Return the (x, y) coordinate for the center point of the cell that contains the specified text.  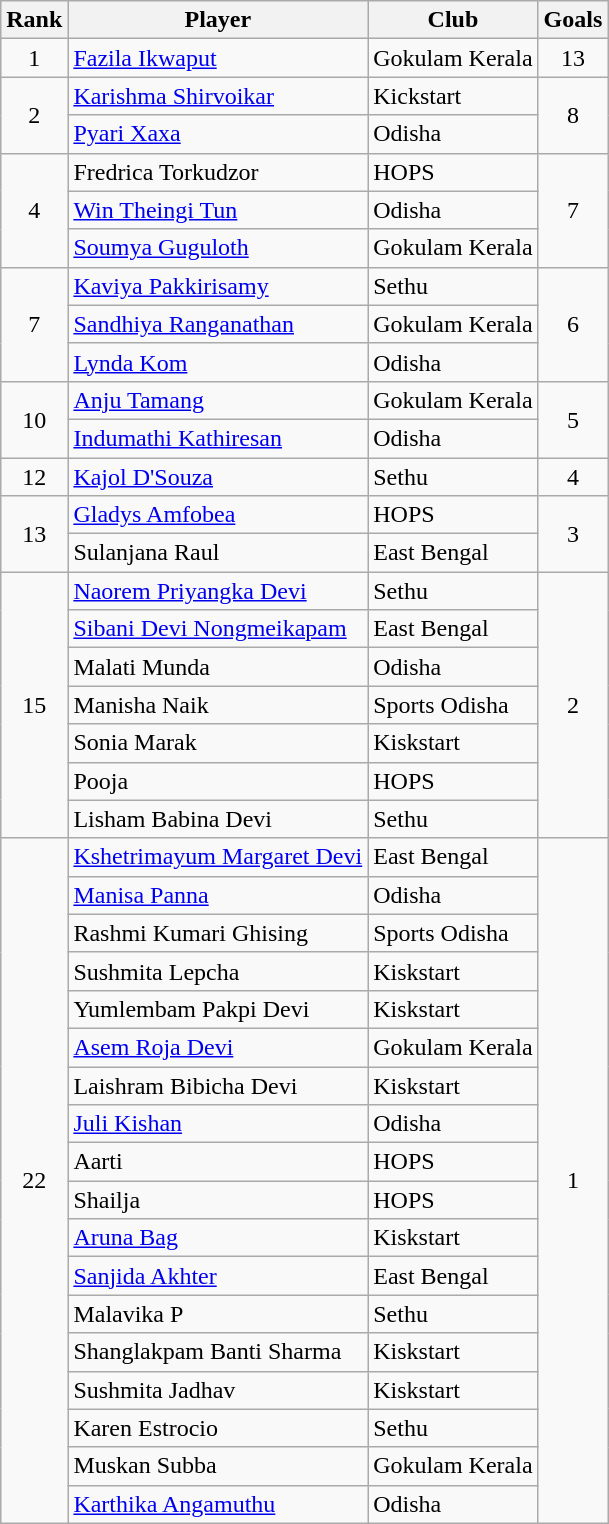
Goals (573, 20)
Juli Kishan (218, 1124)
Indumathi Kathiresan (218, 438)
10 (34, 419)
Sandhiya Ranganathan (218, 324)
Fazila Ikwaput (218, 58)
Gladys Amfobea (218, 515)
6 (573, 324)
Pyari Xaxa (218, 134)
Karen Estrocio (218, 1428)
Aruna Bag (218, 1238)
Fredrica Torkudzor (218, 172)
Laishram Bibicha Devi (218, 1085)
3 (573, 534)
Sanjida Akhter (218, 1276)
Muskan Subba (218, 1466)
Anju Tamang (218, 400)
Manisha Naik (218, 705)
Kajol D'Souza (218, 477)
Sulanjana Raul (218, 553)
Win Theingi Tun (218, 210)
Club (453, 20)
Asem Roja Devi (218, 1047)
Karishma Shirvoikar (218, 96)
Kaviya Pakkirisamy (218, 286)
Karthika Angamuthu (218, 1504)
15 (34, 705)
Shanglakpam Banti Sharma (218, 1352)
Rashmi Kumari Ghising (218, 933)
5 (573, 419)
Lisham Babina Devi (218, 819)
Pooja (218, 781)
8 (573, 115)
Sonia Marak (218, 743)
Soumya Guguloth (218, 248)
Sushmita Lepcha (218, 971)
Kshetrimayum Margaret Devi (218, 857)
Sibani Devi Nongmeikapam (218, 629)
Kickstart (453, 96)
Player (218, 20)
Shailja (218, 1200)
Manisa Panna (218, 895)
Aarti (218, 1162)
22 (34, 1180)
Naorem Priyangka Devi (218, 591)
Malavika P (218, 1314)
12 (34, 477)
Yumlembam Pakpi Devi (218, 1009)
Malati Munda (218, 667)
Lynda Kom (218, 362)
Rank (34, 20)
Sushmita Jadhav (218, 1390)
